Identify which cell holds the provided text, then report its [X, Y] central coordinate. 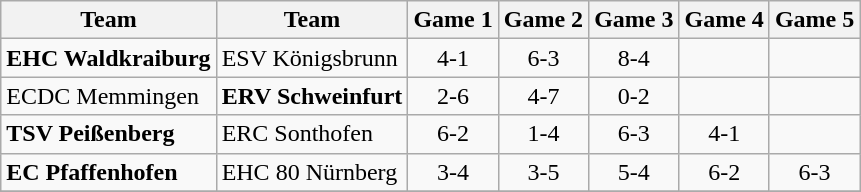
5-4 [634, 172]
ECDC Memmingen [108, 96]
ERC Sonthofen [312, 134]
Game 2 [543, 20]
8-4 [634, 58]
ERV Schweinfurt [312, 96]
EHC 80 Nürnberg [312, 172]
2-6 [453, 96]
Game 1 [453, 20]
TSV Peißenberg [108, 134]
0-2 [634, 96]
EHC Waldkraiburg [108, 58]
3-4 [453, 172]
Game 5 [814, 20]
3-5 [543, 172]
EC Pfaffenhofen [108, 172]
4-7 [543, 96]
Game 3 [634, 20]
ESV Königsbrunn [312, 58]
1-4 [543, 134]
Game 4 [724, 20]
